Capture the cell that displays the provided text and extract its (X, Y) central coordinate. 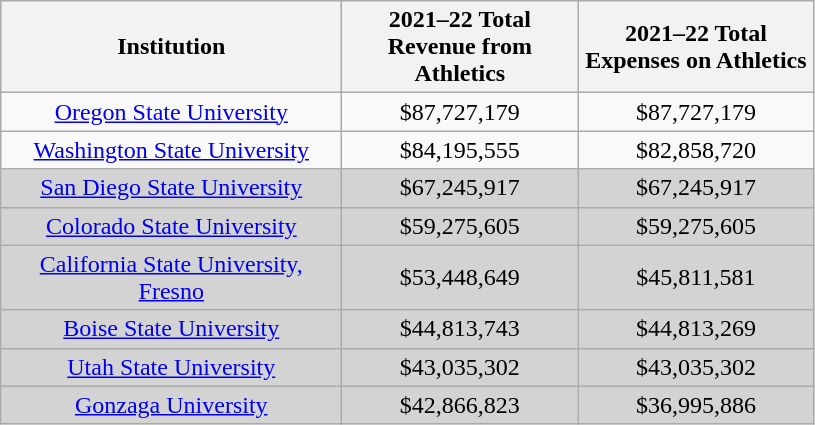
Gonzaga University (172, 405)
$82,858,720 (696, 150)
Boise State University (172, 329)
2021–22 Total Expenses on Athletics (696, 47)
$45,811,581 (696, 278)
Utah State University (172, 367)
$42,866,823 (460, 405)
Washington State University (172, 150)
2021–22 Total Revenue from Athletics (460, 47)
California State University, Fresno (172, 278)
San Diego State University (172, 188)
$53,448,649 (460, 278)
Colorado State University (172, 226)
$84,195,555 (460, 150)
$44,813,269 (696, 329)
$44,813,743 (460, 329)
Oregon State University (172, 112)
$36,995,886 (696, 405)
Institution (172, 47)
